Identify which cell holds the provided text, then report its (X, Y) central coordinate. 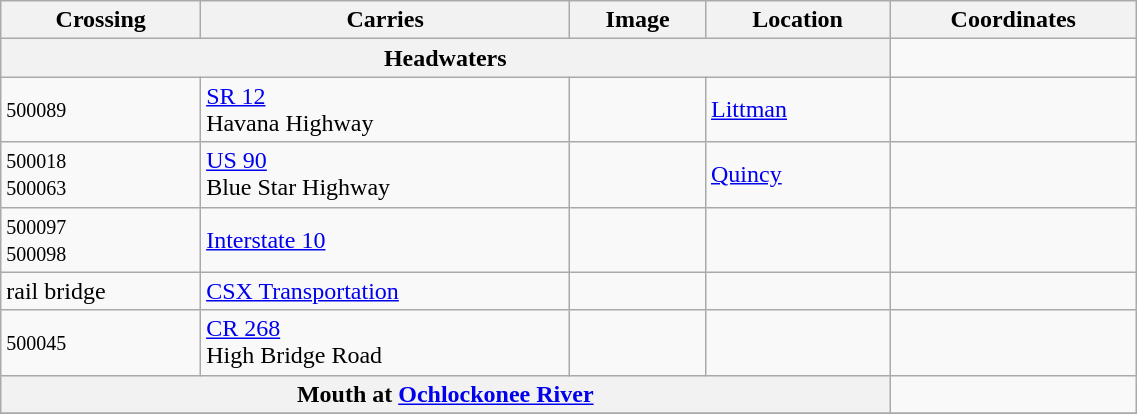
SR 12Havana Highway (386, 110)
Coordinates (1014, 20)
Image (638, 20)
500018500063 (101, 174)
500045 (101, 342)
Carries (386, 20)
Crossing (101, 20)
Littman (797, 110)
Quincy (797, 174)
500089 (101, 110)
Mouth at Ochlockonee River (446, 394)
CR 268High Bridge Road (386, 342)
Interstate 10 (386, 240)
Location (797, 20)
US 90Blue Star Highway (386, 174)
500097500098 (101, 240)
Headwaters (446, 58)
rail bridge (101, 291)
CSX Transportation (386, 291)
